Search for the cell housing the specified text and yield its (X, Y) center coordinate. 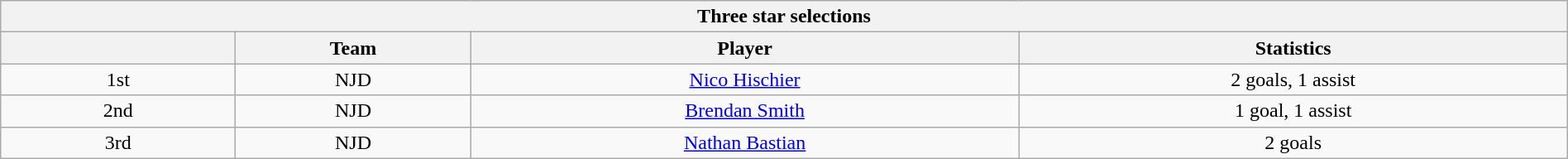
2 goals (1293, 142)
2nd (118, 111)
1st (118, 79)
Team (353, 48)
Three star selections (784, 17)
Player (744, 48)
Nico Hischier (744, 79)
3rd (118, 142)
Brendan Smith (744, 111)
Statistics (1293, 48)
1 goal, 1 assist (1293, 111)
2 goals, 1 assist (1293, 79)
Nathan Bastian (744, 142)
